Provide the [X, Y] coordinate of the cell's center where the given text is located.  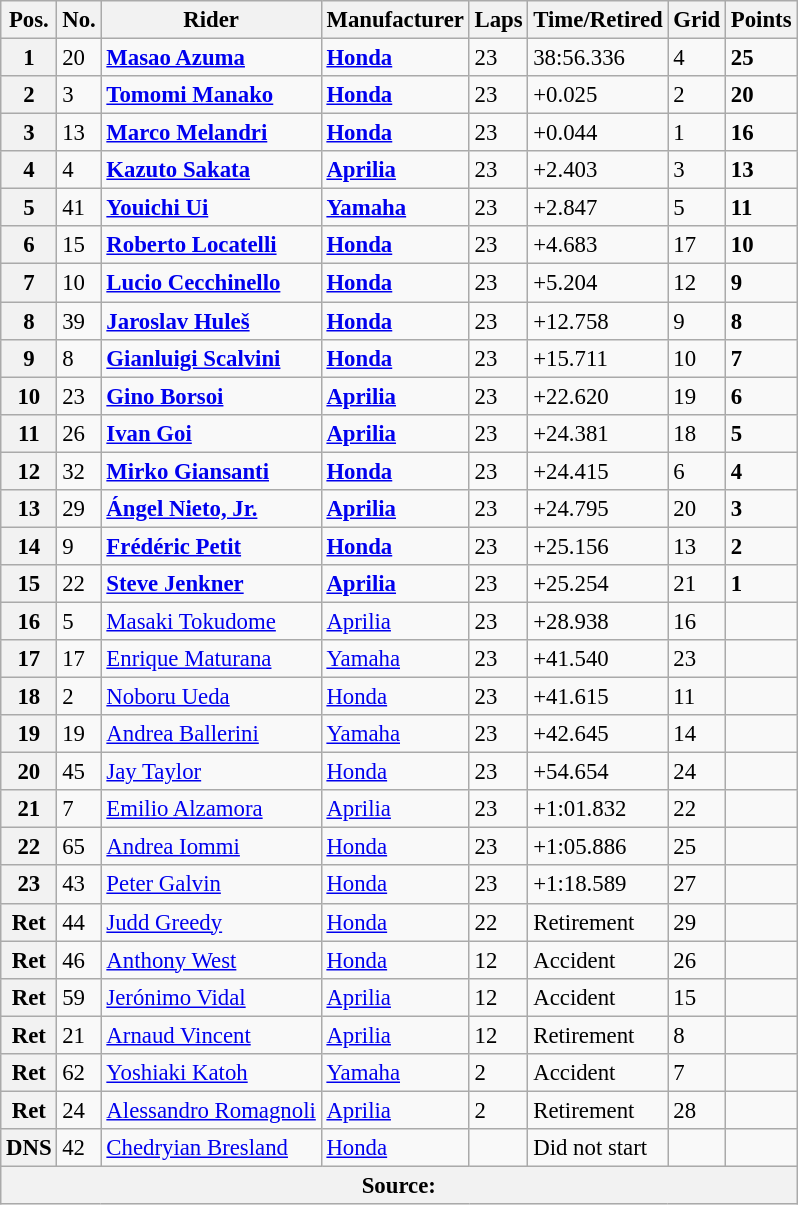
Marco Melandri [211, 133]
+1:18.589 [598, 885]
Judd Greedy [211, 922]
+24.381 [598, 433]
+5.204 [598, 283]
DNS [29, 1148]
Peter Galvin [211, 885]
Steve Jenkner [211, 584]
32 [79, 471]
Manufacturer [395, 20]
39 [79, 321]
Noboru Ueda [211, 697]
Masao Azuma [211, 58]
59 [79, 997]
65 [79, 847]
43 [79, 885]
Roberto Locatelli [211, 245]
42 [79, 1148]
Enrique Maturana [211, 659]
Andrea Iommi [211, 847]
+12.758 [598, 321]
28 [696, 1110]
Yoshiaki Katoh [211, 1073]
Kazuto Sakata [211, 170]
Ángel Nieto, Jr. [211, 509]
Anthony West [211, 960]
Arnaud Vincent [211, 1035]
Rider [211, 20]
+42.645 [598, 734]
Pos. [29, 20]
+0.025 [598, 95]
Source: [399, 1185]
Points [760, 20]
+1:01.832 [598, 809]
Chedryian Bresland [211, 1148]
Time/Retired [598, 20]
44 [79, 922]
Tomomi Manako [211, 95]
Gino Borsoi [211, 396]
38:56.336 [598, 58]
Jaroslav Huleš [211, 321]
46 [79, 960]
+25.156 [598, 546]
Mirko Giansanti [211, 471]
+15.711 [598, 358]
Laps [498, 20]
Andrea Ballerini [211, 734]
+24.795 [598, 509]
+28.938 [598, 621]
Jay Taylor [211, 772]
27 [696, 885]
+25.254 [598, 584]
+41.615 [598, 697]
Jerónimo Vidal [211, 997]
Youichi Ui [211, 208]
Masaki Tokudome [211, 621]
+22.620 [598, 396]
+24.415 [598, 471]
41 [79, 208]
+4.683 [598, 245]
+2.403 [598, 170]
Frédéric Petit [211, 546]
Gianluigi Scalvini [211, 358]
+54.654 [598, 772]
Ivan Goi [211, 433]
+0.044 [598, 133]
45 [79, 772]
Did not start [598, 1148]
Grid [696, 20]
No. [79, 20]
62 [79, 1073]
Emilio Alzamora [211, 809]
+41.540 [598, 659]
+1:05.886 [598, 847]
Lucio Cecchinello [211, 283]
+2.847 [598, 208]
Alessandro Romagnoli [211, 1110]
